From the cell containing the given text, extract its center point as (x, y) coordinate. 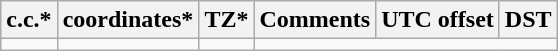
UTC offset (438, 20)
TZ* (226, 20)
c.c.* (29, 20)
DST (528, 20)
coordinates* (128, 20)
Comments (315, 20)
